Search for the cell housing the specified text and yield its (X, Y) center coordinate. 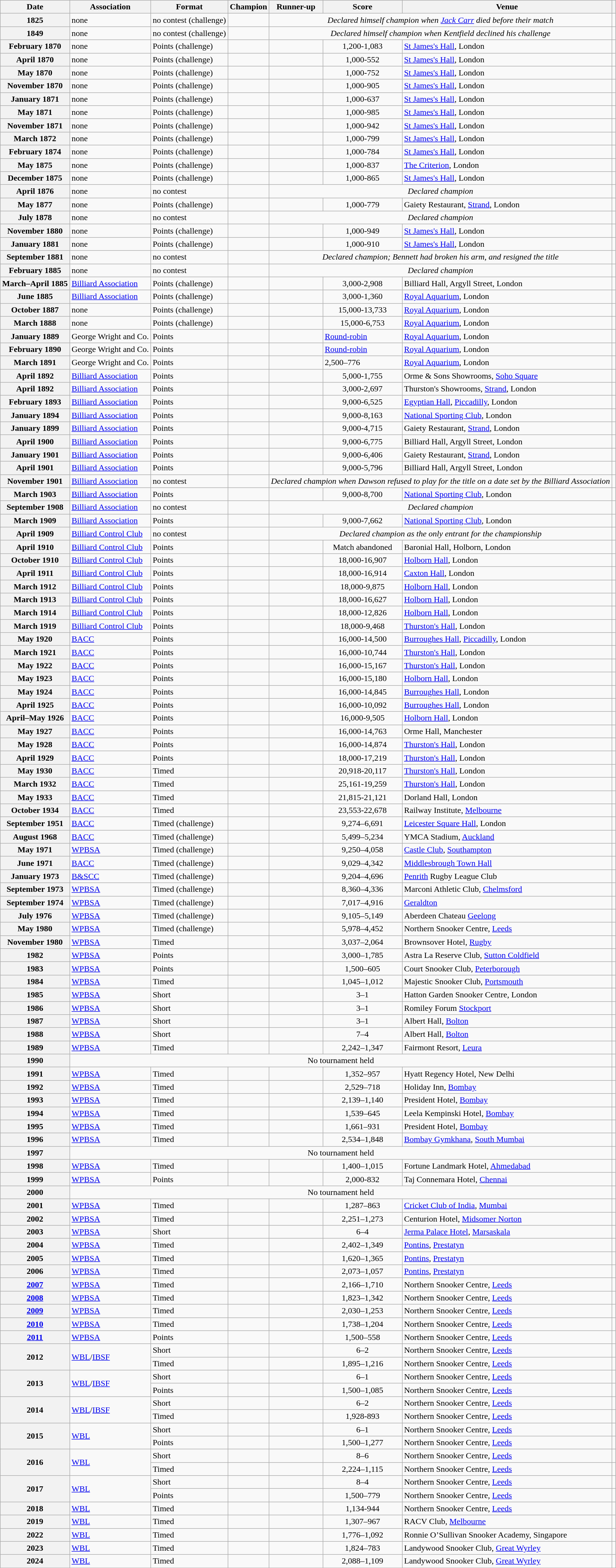
16,000-15,167 (362, 665)
2,139–1,140 (362, 1100)
1,000-837 (362, 165)
9,000-7,662 (362, 520)
May 1971 (35, 850)
1,000-985 (362, 112)
5,978–4,452 (362, 929)
1,620–1,365 (362, 1258)
9,250–4,058 (362, 850)
YMCA Stadium, Auckland (507, 837)
Cricket Club of India, Mumbai (507, 1205)
Fairmont Resort, Leura (507, 1048)
May 1980 (35, 929)
2,534–1,848 (362, 1140)
1,928-893 (362, 1416)
October 1910 (35, 560)
2006 (35, 1271)
Runner-up (296, 7)
1,000-637 (362, 99)
18,000-16,907 (362, 560)
2017 (35, 1489)
8,360–4,336 (362, 889)
2,088–1,109 (362, 1561)
7,017–4,916 (362, 903)
23,553-22,678 (362, 810)
16,000-9,505 (362, 718)
Champion (248, 7)
May 1933 (35, 797)
1825 (35, 20)
April 1929 (35, 758)
February 1893 (35, 402)
1,000-910 (362, 244)
Penrith Rugby League Club (507, 876)
18,000-16,627 (362, 600)
1996 (35, 1140)
September 1973 (35, 889)
9,000-5,796 (362, 468)
1994 (35, 1113)
9,000-8,700 (362, 494)
18,000-12,826 (362, 613)
2018 (35, 1508)
Romiley Forum Stockport (507, 1008)
2013 (35, 1383)
January 1894 (35, 415)
Castle Club, Southampton (507, 850)
1,200-1,083 (362, 46)
March 1919 (35, 626)
February 1890 (35, 349)
9,000-6,406 (362, 455)
2011 (35, 1337)
2,251–1,273 (362, 1218)
Bombay Gymkhana, South Mumbai (507, 1140)
Hatton Garden Snooker Centre, London (507, 995)
1983 (35, 968)
1,400–1,015 (362, 1166)
April 1909 (35, 534)
9,204–4,696 (362, 876)
May 1877 (35, 205)
1,000-552 (362, 60)
2,242–1,347 (362, 1048)
1982 (35, 955)
2008 (35, 1298)
1984 (35, 981)
2005 (35, 1258)
July 1976 (35, 916)
2004 (35, 1245)
Hyatt Regency Hotel, New Delhi (507, 1074)
20,918-20,117 (362, 771)
1988 (35, 1034)
1,661–931 (362, 1126)
2016 (35, 1462)
1,539–645 (362, 1113)
5,499–5,234 (362, 837)
Railway Institute, Melbourne (507, 810)
May 1875 (35, 165)
1,045–1,012 (362, 981)
18,000-16,914 (362, 573)
May 1927 (35, 731)
2022 (35, 1535)
Marconi Athletic Club, Chelmsford (507, 889)
January 1901 (35, 455)
9,000-4,715 (362, 428)
Format (190, 7)
1990 (35, 1061)
2009 (35, 1311)
March–April 1885 (35, 283)
6–4 (362, 1232)
RACV Club, Melbourne (507, 1522)
1,500–605 (362, 968)
1,000-905 (362, 86)
March 1921 (35, 652)
2002 (35, 1218)
1999 (35, 1179)
Caxton Hall, London (507, 573)
5,000-1,755 (362, 375)
Score (362, 7)
May 1924 (35, 692)
9,029–4,342 (362, 863)
April 1870 (35, 60)
1985 (35, 995)
Declared himself champion when Jack Carr died before their match (441, 20)
1995 (35, 1126)
16,000-14,845 (362, 692)
2007 (35, 1285)
Jerma Palace Hotel, Marsaskala (507, 1232)
1993 (35, 1100)
Baronial Hall, Holborn, London (507, 547)
1,500–1,085 (362, 1390)
April 1911 (35, 573)
Court Snooker Club, Peterborough (507, 968)
1992 (35, 1087)
15,000-6,753 (362, 323)
Centurion Hotel, Midsomer Norton (507, 1218)
Burroughes Hall, Piccadilly, London (507, 639)
Declared champion; Bennett had broken his arm, and resigned the title (441, 257)
Leicester Square Hall, London (507, 824)
Date (35, 7)
March 1872 (35, 138)
2,529–718 (362, 1087)
May 1922 (35, 665)
January 1881 (35, 244)
April 1910 (35, 547)
7–4 (362, 1034)
May 1870 (35, 73)
January 1899 (35, 428)
Orme Hall, Manchester (507, 731)
October 1887 (35, 310)
15,000-13,733 (362, 310)
1,287–863 (362, 1205)
1,776–1,092 (362, 1535)
May 1871 (35, 112)
2,000-832 (362, 1179)
9,000-8,163 (362, 415)
1,500–779 (362, 1495)
June 1971 (35, 863)
November 1901 (35, 481)
9,105–5,149 (362, 916)
April 1925 (35, 705)
1849 (35, 33)
16,000-15,180 (362, 679)
16,000-10,092 (362, 705)
Astra La Reserve Club, Sutton Coldfield (507, 955)
Holiday Inn, Bombay (507, 1087)
Orme & Sons Showrooms, Soho Square (507, 375)
2019 (35, 1522)
March 1912 (35, 587)
December 1875 (35, 178)
March 1914 (35, 613)
October 1934 (35, 810)
1,352–957 (362, 1074)
2024 (35, 1561)
8–6 (362, 1456)
3,000-1,360 (362, 297)
9,000-6,525 (362, 402)
Aberdeen Chateau Geelong (507, 916)
Fortune Landmark Hotel, Ahmedabad (507, 1166)
May 1930 (35, 771)
18,000-17,219 (362, 758)
9,000-6,775 (362, 442)
9,274–6,691 (362, 824)
Middlesbrough Town Hall (507, 863)
June 1885 (35, 297)
April 1900 (35, 442)
1,000-784 (362, 152)
September 1951 (35, 824)
2015 (35, 1436)
Venue (507, 7)
2,500–776 (362, 362)
March 1903 (35, 494)
Association (110, 7)
February 1874 (35, 152)
1986 (35, 1008)
February 1885 (35, 270)
1,000-779 (362, 205)
Declared champion as the only entrant for the championship (441, 534)
2000 (35, 1192)
May 1920 (35, 639)
1,823–1,342 (362, 1298)
1,000-949 (362, 231)
September 1881 (35, 257)
B&SCC (110, 876)
April 1876 (35, 191)
2,073–1,057 (362, 1271)
2023 (35, 1548)
March 1891 (35, 362)
November 1870 (35, 86)
April–May 1926 (35, 718)
1,738–1,204 (362, 1324)
2010 (35, 1324)
1,895–1,216 (362, 1363)
Thurston's Showrooms, Strand, London (507, 389)
16,000-14,874 (362, 744)
18,000-9,875 (362, 587)
Dorland Hall, London (507, 797)
March 1932 (35, 784)
1,500–1,277 (362, 1443)
21,815-21,121 (362, 797)
Ronnie O’Sullivan Snooker Academy, Singapore (507, 1535)
16,000-14,763 (362, 731)
2012 (35, 1357)
March 1913 (35, 600)
1,000-799 (362, 138)
16,000-10,744 (362, 652)
2,030–1,253 (362, 1311)
Declared champion when Dawson refused to play for the title on a date set by the Billiard Association (441, 481)
2003 (35, 1232)
April 1901 (35, 468)
1,307–967 (362, 1522)
August 1968 (35, 837)
2001 (35, 1205)
25,161-19,259 (362, 784)
September 1974 (35, 903)
16,000-14,500 (362, 639)
3,037–2,064 (362, 942)
Leela Kempinski Hotel, Bombay (507, 1113)
1998 (35, 1166)
1,824–783 (362, 1548)
2,166–1,710 (362, 1285)
November 1880 (35, 231)
2014 (35, 1410)
February 1870 (35, 46)
March 1888 (35, 323)
2,224–1,115 (362, 1469)
Majestic Snooker Club, Portsmouth (507, 981)
Declared himself champion when Kentfield declined his challenge (441, 33)
Egyptian Hall, Piccadilly, London (507, 402)
The Criterion, London (507, 165)
Brownsover Hotel, Rugby (507, 942)
1,134-944 (362, 1508)
1991 (35, 1074)
May 1928 (35, 744)
1,000-752 (362, 73)
Taj Connemara Hotel, Chennai (507, 1179)
Match abandoned (362, 547)
1987 (35, 1021)
January 1889 (35, 336)
January 1871 (35, 99)
November 1871 (35, 125)
1,000-865 (362, 178)
July 1878 (35, 218)
18,000-9,468 (362, 626)
March 1909 (35, 520)
1,500–558 (362, 1337)
1997 (35, 1153)
September 1908 (35, 507)
May 1923 (35, 679)
Geraldton (507, 903)
3,000–1,785 (362, 955)
November 1980 (35, 942)
3,000-2,697 (362, 389)
January 1973 (35, 876)
1989 (35, 1048)
3,000-2,908 (362, 283)
1,000-942 (362, 125)
2,402–1,349 (362, 1245)
8–4 (362, 1482)
